Determine the [X, Y] coordinate at the center of the cell enclosing the given text.  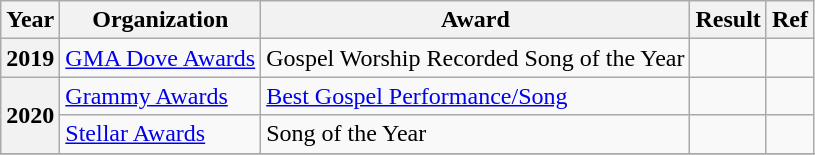
Grammy Awards [160, 96]
Result [728, 20]
Best Gospel Performance/Song [476, 96]
Gospel Worship Recorded Song of the Year [476, 58]
Stellar Awards [160, 134]
Year [30, 20]
2019 [30, 58]
Organization [160, 20]
Award [476, 20]
Song of the Year [476, 134]
2020 [30, 115]
GMA Dove Awards [160, 58]
Ref [790, 20]
